Scan for the cell matching the given text and deliver its (X, Y) coordinate at center. 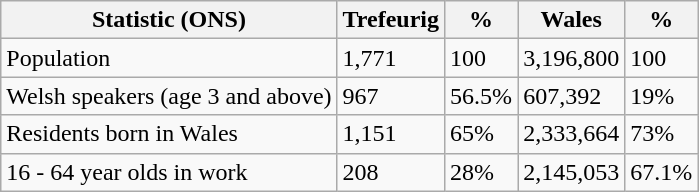
Trefeurig (390, 20)
Residents born in Wales (169, 134)
2,333,664 (572, 134)
Statistic (ONS) (169, 20)
16 - 64 year olds in work (169, 172)
19% (662, 96)
73% (662, 134)
967 (390, 96)
67.1% (662, 172)
3,196,800 (572, 58)
Wales (572, 20)
65% (482, 134)
2,145,053 (572, 172)
607,392 (572, 96)
1,151 (390, 134)
28% (482, 172)
Welsh speakers (age 3 and above) (169, 96)
Population (169, 58)
1,771 (390, 58)
208 (390, 172)
56.5% (482, 96)
